Output the (X, Y) coordinate of the center of the cell containing the given text.  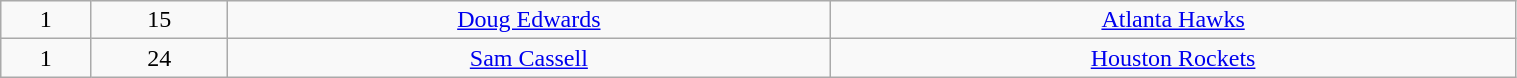
Sam Cassell (530, 58)
Houston Rockets (1173, 58)
Atlanta Hawks (1173, 20)
Doug Edwards (530, 20)
15 (160, 20)
24 (160, 58)
